Output the [x, y] coordinate of the center of the cell containing the given text.  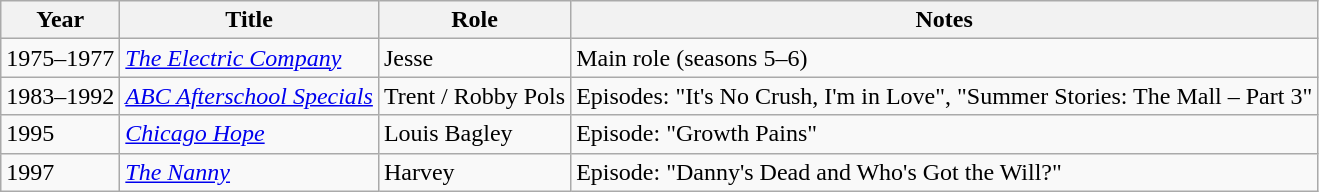
Episode: "Danny's Dead and Who's Got the Will?" [944, 172]
1997 [60, 172]
Jesse [474, 58]
Chicago Hope [250, 134]
Harvey [474, 172]
Louis Bagley [474, 134]
Trent / Robby Pols [474, 96]
1995 [60, 134]
1983–1992 [60, 96]
ABC Afterschool Specials [250, 96]
Role [474, 20]
Main role (seasons 5–6) [944, 58]
Title [250, 20]
Year [60, 20]
1975–1977 [60, 58]
Episodes: "It's No Crush, I'm in Love", "Summer Stories: The Mall – Part 3" [944, 96]
The Nanny [250, 172]
The Electric Company [250, 58]
Episode: "Growth Pains" [944, 134]
Notes [944, 20]
